Locate the cell with the specified text and output its [X, Y] center coordinate. 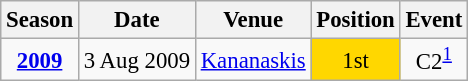
3 Aug 2009 [136, 60]
Venue [253, 20]
Event [434, 20]
Kananaskis [253, 60]
C21 [434, 60]
Position [356, 20]
Date [136, 20]
2009 [40, 60]
Season [40, 20]
1st [356, 60]
